Output the (X, Y) coordinate of the center of the cell containing the given text.  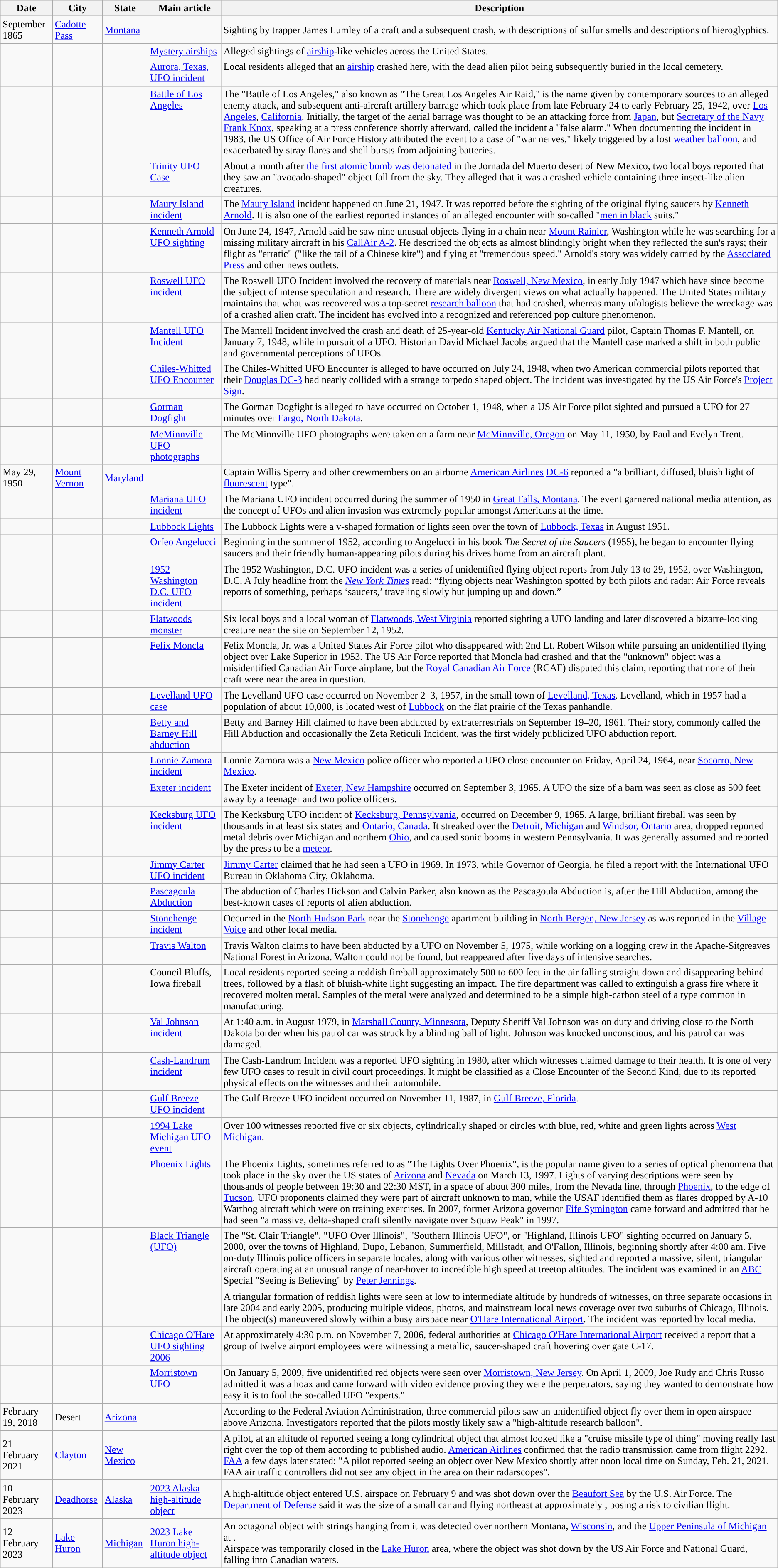
Date (27, 8)
Lake Huron (78, 1543)
10 February 2023 (27, 1499)
2023 Alaska high-altitude object (185, 1499)
The Lubbock Lights were a v-shaped formation of lights seen over the town of Lubbock, Texas in August 1951. (500, 526)
Mantell UFO Incident (185, 341)
Aurora, Texas, UFO incident (185, 72)
Exeter incident (185, 793)
Chicago O'Hare UFO sighting 2006 (185, 1346)
Travis Walton (185, 951)
Arizona (125, 1417)
Clayton (78, 1455)
Battle of Los Angeles (185, 122)
Kecksburg UFO incident (185, 832)
Kenneth Arnold UFO sighting (185, 248)
Roswell UFO incident (185, 298)
Montana (125, 30)
Maryland (125, 478)
Pascagoula Abduction (185, 896)
The Gulf Breeze UFO incident occurred on November 11, 1987, in Gulf Breeze, Florida. (500, 1104)
Trinity UFO Case (185, 177)
Mount Vernon (78, 478)
Chiles-Whitted UFO Encounter (185, 380)
State (125, 8)
Main article (185, 8)
Cash-Landrum incident (185, 1072)
Alaska (125, 1499)
Betty and Barney Hill abduction (185, 733)
Deadhorse (78, 1499)
The McMinnville UFO photographs were taken on a farm near McMinnville, Oregon on May 11, 1950, by Paul and Evelyn Trent. (500, 445)
Lubbock Lights (185, 526)
Gorman Dogfight (185, 412)
September 1865 (27, 30)
Flatwoods monster (185, 625)
12 February 2023 (27, 1543)
Mystery airships (185, 51)
Felix Moncla (185, 663)
Local residents alleged that an airship crashed here, with the dead alien pilot being subsequently buried in the local cemetery. (500, 72)
Val Johnson incident (185, 1033)
May 29, 1950 (27, 478)
Over 100 witnesses reported five or six objects, cylindrically shaped or circles with blue, red, white and green lights across West Michigan. (500, 1137)
Phoenix Lights (185, 1192)
Mariana UFO incident (185, 505)
Maury Island incident (185, 210)
Desert (78, 1417)
2023 Lake Huron high-altitude object (185, 1543)
21 February 2021 (27, 1455)
Sighting by trapper James Lumley of a craft and a subsequent crash, with descriptions of sulfur smells and descriptions of hieroglyphics. (500, 30)
Alleged sightings of airship-like vehicles across the United States. (500, 51)
Levelland UFO case (185, 701)
February 19, 2018 (27, 1417)
McMinnville UFO photographs (185, 445)
Description (500, 8)
Lonnie Zamora was a New Mexico police officer who reported a UFO close encounter on Friday, April 24, 1964, near Socorro, New Mexico. (500, 766)
Cadotte Pass (78, 30)
Council Bluffs, Iowa fireball (185, 990)
1994 Lake Michigan UFO event (185, 1137)
Lonnie Zamora incident (185, 766)
Gulf Breeze UFO incident (185, 1104)
Black Triangle (UFO) (185, 1258)
New Mexico (125, 1455)
Jimmy Carter UFO incident (185, 870)
Orfeo Angelucci (185, 548)
Stonehenge incident (185, 924)
Morristown UFO (185, 1384)
1952 Washington D.C. UFO incident (185, 586)
City (78, 8)
Michigan (125, 1543)
